Return [X, Y] of the center of cell containing provided text 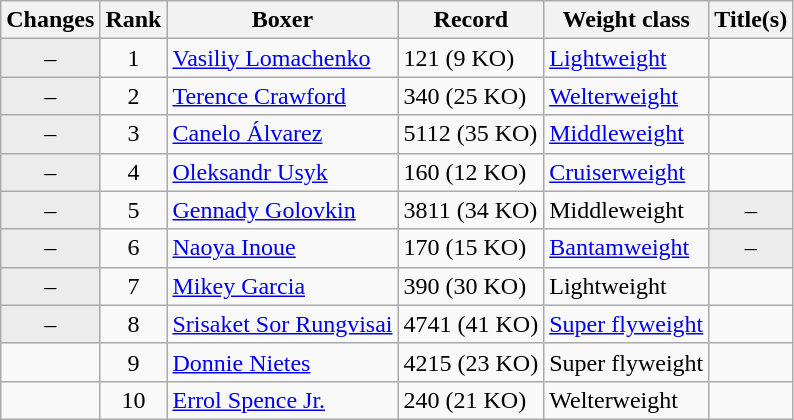
5 [134, 210]
2 [134, 96]
Cruiserweight [626, 172]
390 (30 KO) [471, 286]
Terence Crawford [282, 96]
10 [134, 400]
160 (12 KO) [471, 172]
Canelo Álvarez [282, 134]
Record [471, 20]
Vasiliy Lomachenko [282, 58]
121 (9 KO) [471, 58]
Naoya Inoue [282, 248]
4215 (23 KO) [471, 362]
5112 (35 KO) [471, 134]
1 [134, 58]
Oleksandr Usyk [282, 172]
Bantamweight [626, 248]
4 [134, 172]
Errol Spence Jr. [282, 400]
3 [134, 134]
Gennady Golovkin [282, 210]
Srisaket Sor Rungvisai [282, 324]
6 [134, 248]
170 (15 KO) [471, 248]
Rank [134, 20]
Donnie Nietes [282, 362]
Title(s) [751, 20]
7 [134, 286]
8 [134, 324]
Weight class [626, 20]
340 (25 KO) [471, 96]
Mikey Garcia [282, 286]
9 [134, 362]
3811 (34 KO) [471, 210]
240 (21 KO) [471, 400]
Boxer [282, 20]
4741 (41 KO) [471, 324]
Changes [50, 20]
